From the cell containing the given text, extract its center point as [X, Y] coordinate. 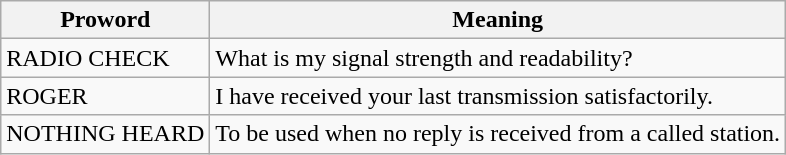
NOTHING HEARD [106, 134]
RADIO CHECK [106, 58]
Meaning [498, 20]
To be used when no reply is received from a called station. [498, 134]
Proword [106, 20]
ROGER [106, 96]
I have received your last transmission satisfactorily. [498, 96]
What is my signal strength and readability? [498, 58]
